Output the [X, Y] coordinate of the center of the cell containing the given text.  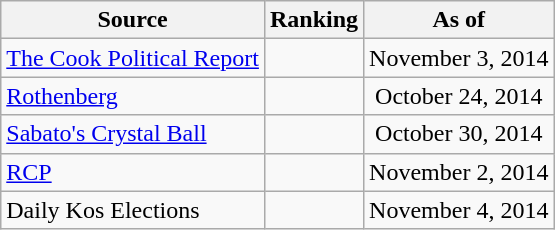
October 24, 2014 [459, 96]
RCP [133, 172]
Ranking [314, 20]
November 4, 2014 [459, 210]
As of [459, 20]
Rothenberg [133, 96]
Daily Kos Elections [133, 210]
October 30, 2014 [459, 134]
Source [133, 20]
The Cook Political Report [133, 58]
Sabato's Crystal Ball [133, 134]
November 3, 2014 [459, 58]
November 2, 2014 [459, 172]
